Provide the [x, y] coordinate of the cell's center where the given text is located.  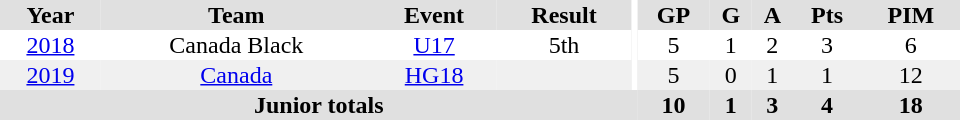
4 [826, 105]
18 [911, 105]
2 [772, 45]
Junior totals [319, 105]
10 [674, 105]
Pts [826, 15]
0 [730, 75]
12 [911, 75]
Year [50, 15]
HG18 [434, 75]
Event [434, 15]
PIM [911, 15]
Result [564, 15]
Canada [236, 75]
Canada Black [236, 45]
2019 [50, 75]
5th [564, 45]
G [730, 15]
Team [236, 15]
U17 [434, 45]
2018 [50, 45]
GP [674, 15]
A [772, 15]
6 [911, 45]
